Determine the (X, Y) coordinate at the center of the cell enclosing the given text.  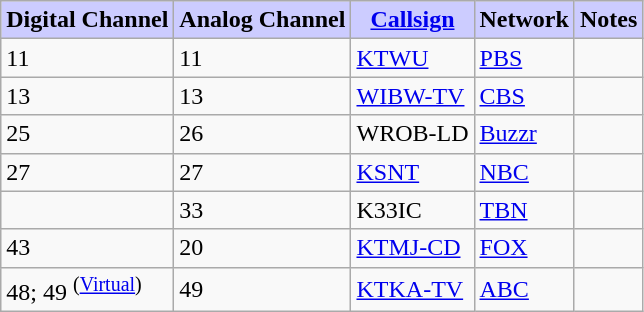
48; 49 (Virtual) (88, 290)
43 (88, 248)
K33IC (412, 210)
KTWU (412, 58)
NBC (524, 172)
KSNT (412, 172)
Network (524, 20)
20 (262, 248)
WROB-LD (412, 134)
33 (262, 210)
25 (88, 134)
FOX (524, 248)
TBN (524, 210)
Digital Channel (88, 20)
26 (262, 134)
PBS (524, 58)
WIBW-TV (412, 96)
Callsign (412, 20)
KTKA-TV (412, 290)
KTMJ-CD (412, 248)
ABC (524, 290)
Notes (608, 20)
49 (262, 290)
Buzzr (524, 134)
Analog Channel (262, 20)
CBS (524, 96)
